Pinpoint the cell where the given text exists, returning its [X, Y] midpoint coordinate. 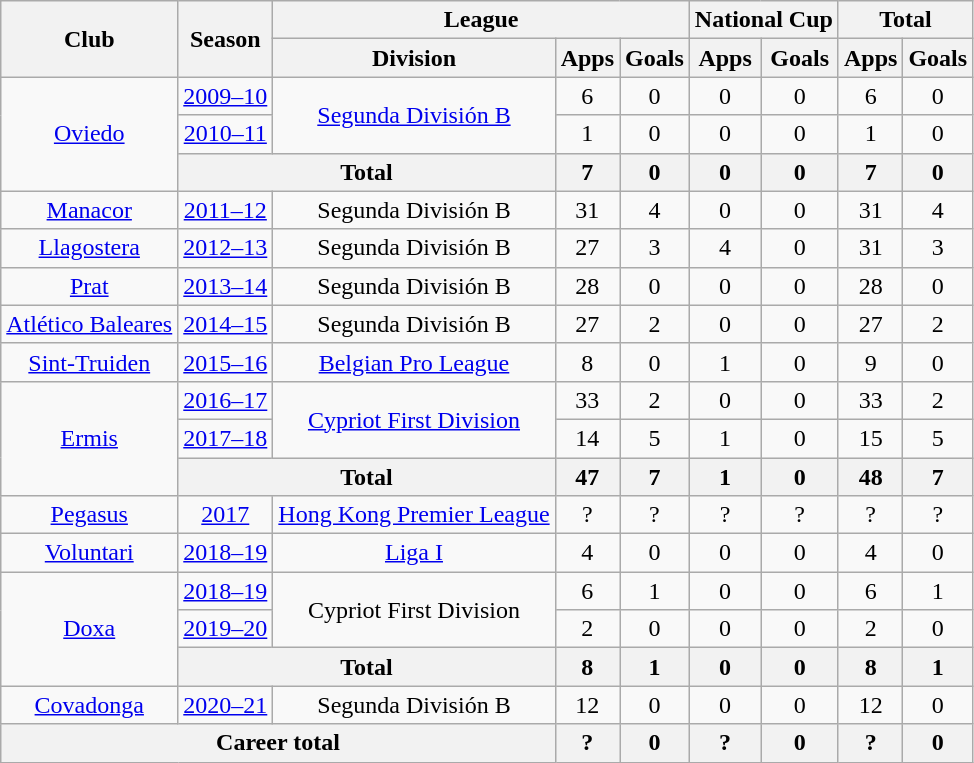
Season [226, 39]
2013–14 [226, 286]
Covadonga [90, 705]
Doxa [90, 629]
2020–21 [226, 705]
15 [870, 438]
2017–18 [226, 438]
14 [587, 438]
2012–13 [226, 248]
Pegasus [90, 515]
2015–16 [226, 362]
2017 [226, 515]
Voluntari [90, 553]
Liga I [414, 553]
47 [587, 477]
Prat [90, 286]
Club [90, 39]
Oviedo [90, 134]
Hong Kong Premier League [414, 515]
Manacor [90, 210]
48 [870, 477]
Sint-Truiden [90, 362]
2010–11 [226, 134]
9 [870, 362]
Belgian Pro League [414, 362]
National Cup [764, 20]
Atlético Baleares [90, 324]
2016–17 [226, 400]
2009–10 [226, 96]
Ermis [90, 438]
2014–15 [226, 324]
Division [414, 58]
Llagostera [90, 248]
League [482, 20]
Career total [278, 743]
2011–12 [226, 210]
2019–20 [226, 629]
